Search for the cell housing the specified text and yield its [x, y] center coordinate. 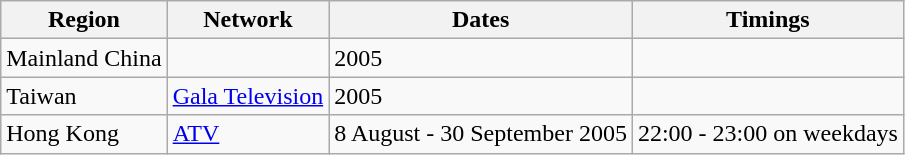
8 August - 30 September 2005 [481, 134]
22:00 - 23:00 on weekdays [768, 134]
Mainland China [84, 58]
ATV [248, 134]
Hong Kong [84, 134]
Dates [481, 20]
Timings [768, 20]
Network [248, 20]
Taiwan [84, 96]
Region [84, 20]
Gala Television [248, 96]
